Capture the cell that displays the provided text and extract its [x, y] central coordinate. 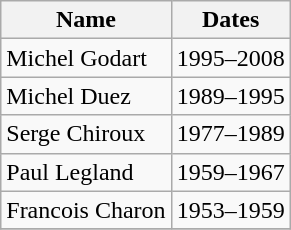
1995–2008 [230, 58]
1953–1959 [230, 210]
1989–1995 [230, 96]
Serge Chiroux [86, 134]
Francois Charon [86, 210]
Paul Legland [86, 172]
Michel Godart [86, 58]
Michel Duez [86, 96]
Name [86, 20]
Dates [230, 20]
1959–1967 [230, 172]
1977–1989 [230, 134]
